Output the [x, y] coordinate of the center of the cell containing the given text.  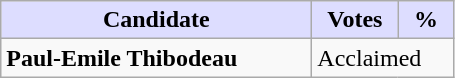
Candidate [156, 20]
Votes [355, 20]
% [426, 20]
Paul-Emile Thibodeau [156, 58]
Acclaimed [383, 58]
